Capture the cell that displays the provided text and extract its (x, y) central coordinate. 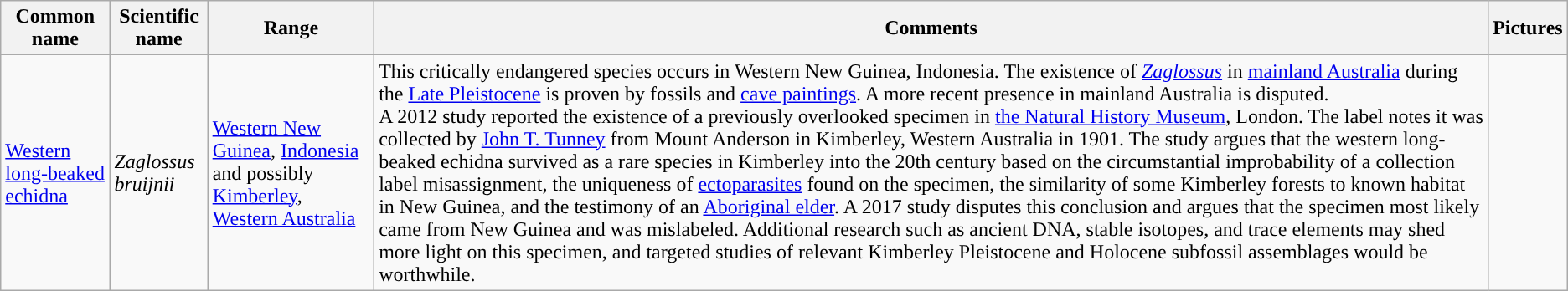
Common name (55, 28)
Zaglossus bruijnii (159, 172)
Range (291, 28)
Scientific name (159, 28)
Western New Guinea, Indonesia and possibly Kimberley, Western Australia (291, 172)
Pictures (1528, 28)
Western long-beaked echidna (55, 172)
Comments (931, 28)
